Extract the (X, Y) coordinate from the center of the cell holding the provided text.  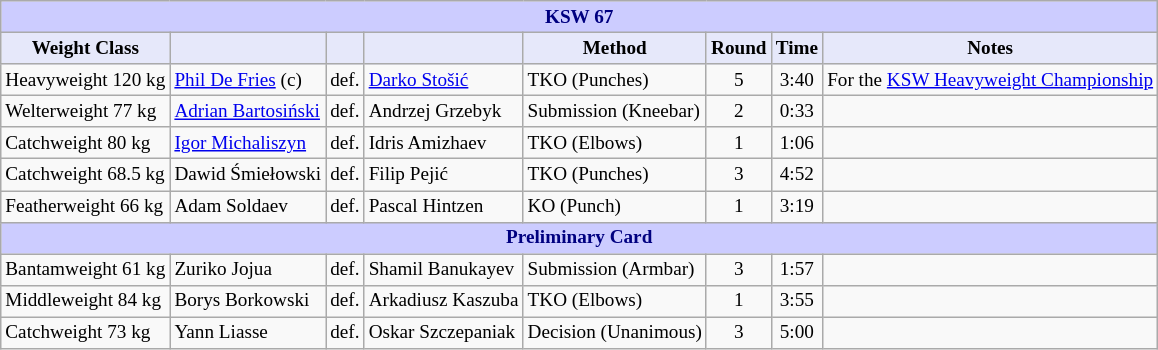
Oskar Szczepaniak (444, 333)
Middleweight 84 kg (86, 301)
0:33 (796, 111)
Decision (Unanimous) (614, 333)
Pascal Hintzen (444, 206)
Heavyweight 120 kg (86, 80)
Preliminary Card (580, 238)
For the KSW Heavyweight Championship (990, 80)
1:57 (796, 270)
Catchweight 73 kg (86, 333)
3:55 (796, 301)
KSW 67 (580, 17)
Yann Liasse (248, 333)
Idris Amizhaev (444, 143)
Method (614, 48)
5 (738, 80)
Phil De Fries (c) (248, 80)
Catchweight 68.5 kg (86, 175)
Arkadiusz Kaszuba (444, 301)
Bantamweight 61 kg (86, 270)
Catchweight 80 kg (86, 143)
Welterweight 77 kg (86, 111)
Adrian Bartosiński (248, 111)
KO (Punch) (614, 206)
Featherweight 66 kg (86, 206)
Dawid Śmiełowski (248, 175)
2 (738, 111)
1:06 (796, 143)
4:52 (796, 175)
Filip Pejić (444, 175)
Weight Class (86, 48)
Igor Michaliszyn (248, 143)
3:19 (796, 206)
Adam Soldaev (248, 206)
Notes (990, 48)
Andrzej Grzebyk (444, 111)
Shamil Banukayev (444, 270)
Submission (Armbar) (614, 270)
3:40 (796, 80)
Darko Stošić (444, 80)
Submission (Kneebar) (614, 111)
Round (738, 48)
5:00 (796, 333)
Borys Borkowski (248, 301)
Time (796, 48)
Zuriko Jojua (248, 270)
